Determine the (x, y) coordinate at the center of the cell enclosing the given text.  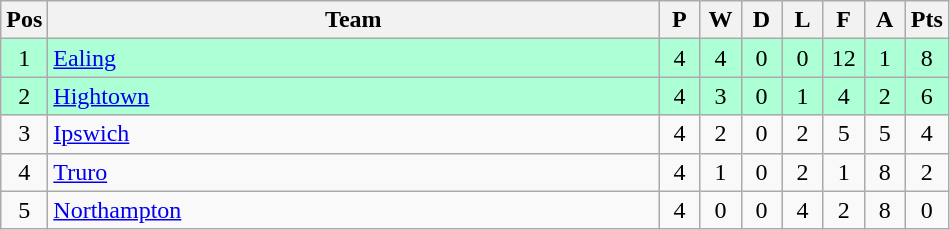
D (762, 20)
12 (844, 58)
A (884, 20)
P (680, 20)
Pts (926, 20)
L (802, 20)
Truro (354, 172)
Team (354, 20)
Ealing (354, 58)
F (844, 20)
Pos (24, 20)
Ipswich (354, 134)
W (720, 20)
Hightown (354, 96)
Northampton (354, 210)
6 (926, 96)
